From the cell containing the given text, extract its center point as (x, y) coordinate. 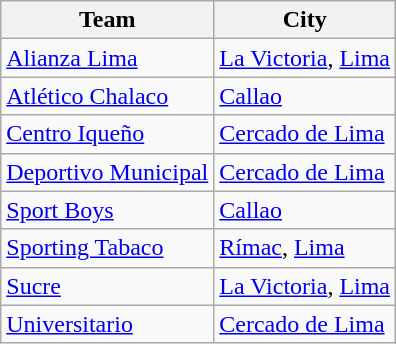
Alianza Lima (108, 58)
Atlético Chalaco (108, 96)
Team (108, 20)
Sporting Tabaco (108, 248)
City (305, 20)
Sport Boys (108, 210)
Centro Iqueño (108, 134)
Universitario (108, 324)
Rímac, Lima (305, 248)
Sucre (108, 286)
Deportivo Municipal (108, 172)
